For the text-containing cell, return its midpoint in [x, y] coordinate format. 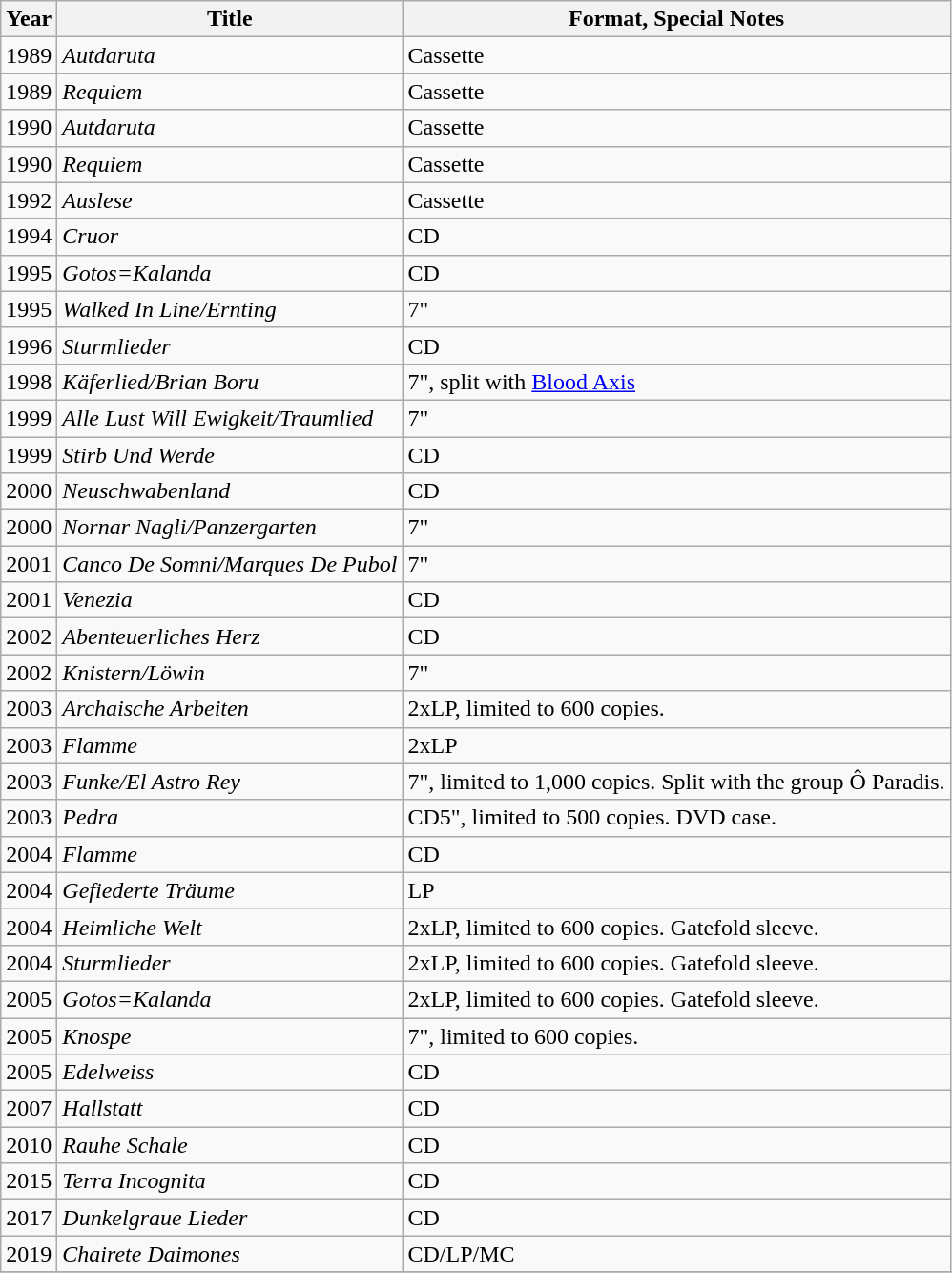
2017 [29, 1218]
2015 [29, 1181]
Canco De Somni/Marques De Pubol [230, 564]
1998 [29, 382]
7", limited to 1,000 copies. Split with the group Ô Paradis. [676, 782]
2xLP, limited to 600 copies. [676, 709]
CD/LP/MC [676, 1254]
Neuschwabenland [230, 491]
2007 [29, 1109]
Dunkelgraue Lieder [230, 1218]
Stirb Und Werde [230, 455]
2019 [29, 1254]
Käferlied/Brian Boru [230, 382]
Nornar Nagli/Panzergarten [230, 528]
Cruor [230, 237]
2010 [29, 1145]
Knistern/Löwin [230, 673]
Funke/El Astro Rey [230, 782]
Hallstatt [230, 1109]
Rauhe Schale [230, 1145]
Alle Lust Will Ewigkeit/Traumlied [230, 418]
1996 [29, 345]
Venezia [230, 600]
Title [230, 19]
Edelweiss [230, 1073]
Pedra [230, 818]
1992 [29, 200]
Knospe [230, 1035]
1994 [29, 237]
2xLP [676, 745]
Walked In Line/Ernting [230, 309]
7", limited to 600 copies. [676, 1035]
Heimliche Welt [230, 927]
Gefiederte Träume [230, 890]
Terra Incognita [230, 1181]
7", split with Blood Axis [676, 382]
Format, Special Notes [676, 19]
Chairete Daimones [230, 1254]
Abenteuerliches Herz [230, 636]
Auslese [230, 200]
CD5", limited to 500 copies. DVD case. [676, 818]
Archaische Arbeiten [230, 709]
Year [29, 19]
LP [676, 890]
